Extract the (x, y) coordinate from the center of the cell holding the provided text.  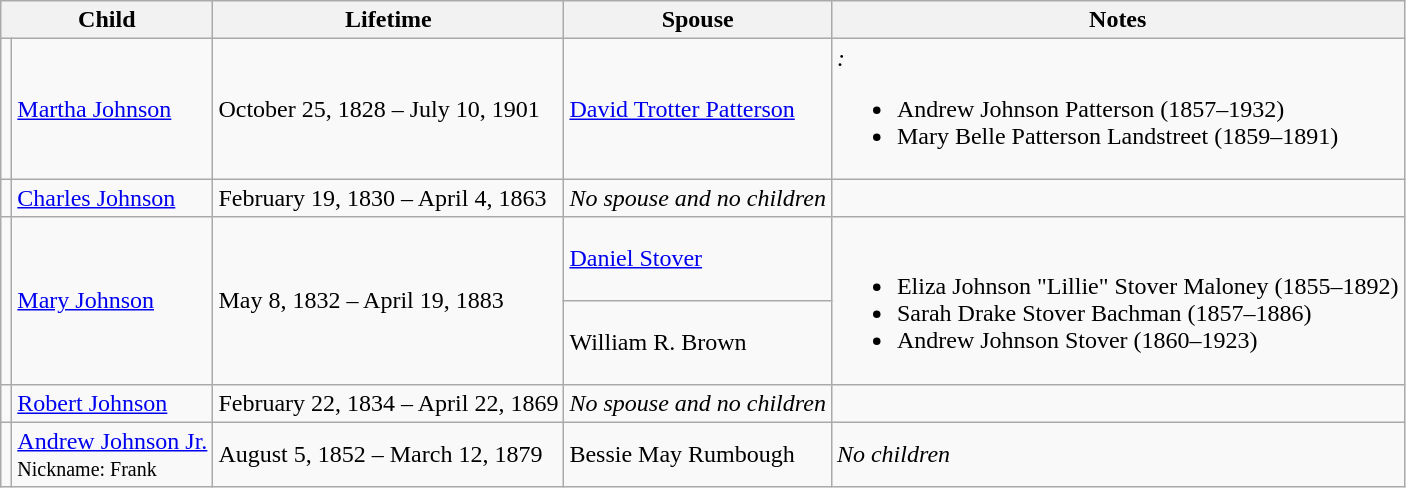
Spouse (698, 20)
October 25, 1828 – July 10, 1901 (388, 109)
Eliza Johnson "Lillie" Stover Maloney (1855–1892)Sarah Drake Stover Bachman (1857–1886)Andrew Johnson Stover (1860–1923) (1118, 300)
David Trotter Patterson (698, 109)
May 8, 1832 – April 19, 1883 (388, 300)
Bessie May Rumbough (698, 454)
No children (1118, 454)
Robert Johnson (112, 403)
Andrew Johnson Jr.Nickname: Frank (112, 454)
William R. Brown (698, 342)
February 22, 1834 – April 22, 1869 (388, 403)
Mary Johnson (112, 300)
Martha Johnson (112, 109)
February 19, 1830 – April 4, 1863 (388, 198)
Lifetime (388, 20)
Charles Johnson (112, 198)
Child (107, 20)
Daniel Stover (698, 259)
:Andrew Johnson Patterson (1857–1932)Mary Belle Patterson Landstreet (1859–1891) (1118, 109)
August 5, 1852 – March 12, 1879 (388, 454)
Notes (1118, 20)
